Output the (x, y) coordinate of the center of the cell containing the given text.  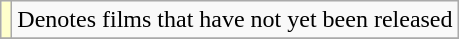
Denotes films that have not yet been released (235, 20)
